Pinpoint the cell where the given text exists, returning its [X, Y] midpoint coordinate. 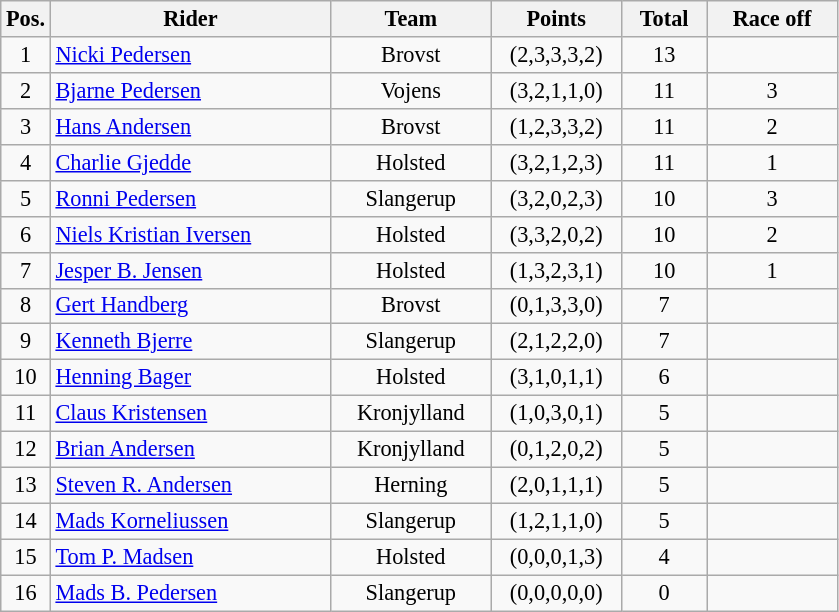
Bjarne Pedersen [190, 90]
Herning [411, 485]
Claus Kristensen [190, 414]
(0,1,2,0,2) [556, 450]
8 [26, 306]
(3,2,1,2,3) [556, 162]
(0,0,0,0,0) [556, 593]
Niels Kristian Iversen [190, 234]
9 [26, 342]
(2,3,3,3,2) [556, 55]
Total [664, 19]
(0,0,0,1,3) [556, 557]
0 [664, 593]
14 [26, 521]
Tom P. Madsen [190, 557]
Brian Andersen [190, 450]
Jesper B. Jensen [190, 270]
Kenneth Bjerre [190, 342]
(3,2,0,2,3) [556, 198]
(1,3,2,3,1) [556, 270]
Race off [772, 19]
(3,1,0,1,1) [556, 378]
Pos. [26, 19]
(3,2,1,1,0) [556, 90]
(0,1,3,3,0) [556, 306]
Points [556, 19]
(2,1,2,2,0) [556, 342]
(3,3,2,0,2) [556, 234]
Rider [190, 19]
Henning Bager [190, 378]
Gert Handberg [190, 306]
Nicki Pedersen [190, 55]
Vojens [411, 90]
15 [26, 557]
(1,2,3,3,2) [556, 126]
Mads Korneliussen [190, 521]
Ronni Pedersen [190, 198]
(2,0,1,1,1) [556, 485]
(1,0,3,0,1) [556, 414]
Mads B. Pedersen [190, 593]
Charlie Gjedde [190, 162]
Team [411, 19]
(1,2,1,1,0) [556, 521]
Hans Andersen [190, 126]
Steven R. Andersen [190, 485]
12 [26, 450]
16 [26, 593]
